Extract the [x, y] coordinate from the center of the cell holding the provided text.  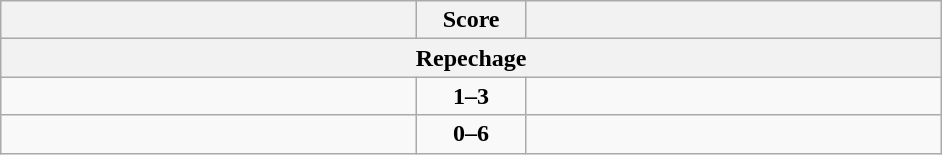
1–3 [472, 96]
Repechage [472, 58]
0–6 [472, 134]
Score [472, 20]
